Determine the [X, Y] coordinate at the center of the cell enclosing the given text.  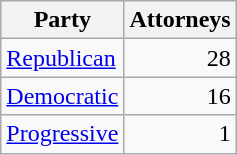
Party [62, 20]
16 [180, 96]
Attorneys [180, 20]
Democratic [62, 96]
Progressive [62, 134]
28 [180, 58]
1 [180, 134]
Republican [62, 58]
